Extract the (x, y) coordinate from the center of the cell holding the provided text.  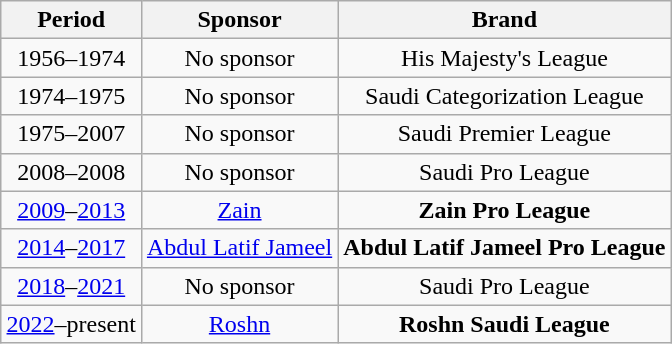
2022–present (71, 324)
Period (71, 20)
Zain Pro League (504, 210)
1974–1975 (71, 96)
Sponsor (239, 20)
2018–2021 (71, 286)
2008–2008 (71, 172)
1975–2007 (71, 134)
Roshn Saudi League (504, 324)
1956–1974 (71, 58)
Saudi Premier League (504, 134)
Abdul Latif Jameel (239, 248)
2014–2017 (71, 248)
Saudi Categorization League (504, 96)
2009–2013 (71, 210)
Zain (239, 210)
Brand (504, 20)
Abdul Latif Jameel Pro League (504, 248)
Roshn (239, 324)
His Majesty's League (504, 58)
